Scan for the cell matching the given text and deliver its (x, y) coordinate at center. 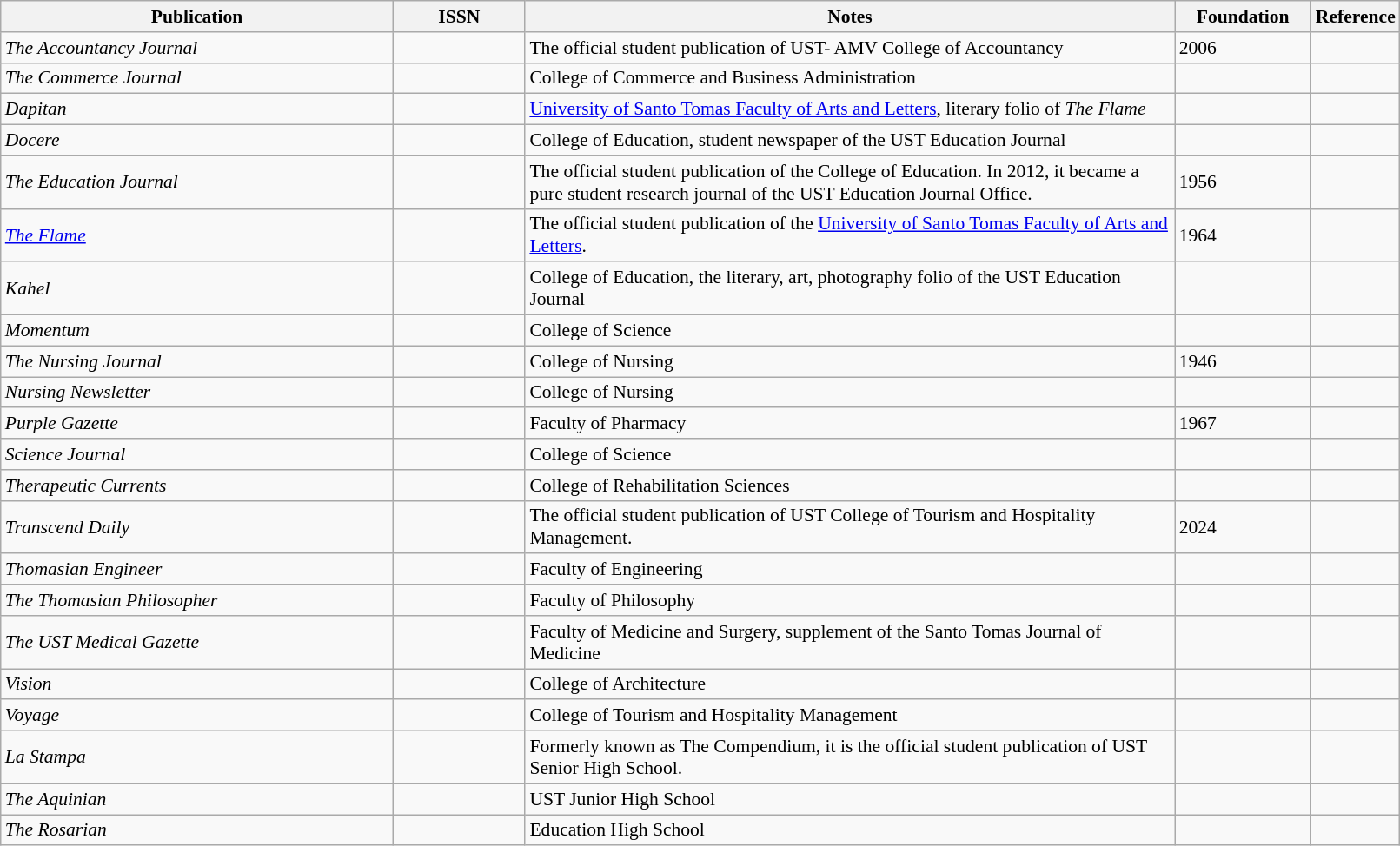
College of Commerce and Business Administration (850, 78)
2024 (1243, 526)
Thomasian Engineer (197, 570)
Docere (197, 141)
Publication (197, 17)
University of Santo Tomas Faculty of Arts and Letters, literary folio of The Flame (850, 109)
College of Education, student newspaper of the UST Education Journal (850, 141)
Kahel (197, 288)
The Commerce Journal (197, 78)
Vision (197, 684)
1956 (1243, 182)
Therapeutic Currents (197, 486)
Nursing Newsletter (197, 393)
The Thomasian Philosopher (197, 600)
Education High School (850, 830)
Voyage (197, 716)
Formerly known as The Compendium, it is the official student publication of UST Senior High School. (850, 757)
College of Education, the literary, art, photography folio of the UST Education Journal (850, 288)
The Education Journal (197, 182)
The Flame (197, 235)
Faculty of Engineering (850, 570)
The official student publication of the University of Santo Tomas Faculty of Arts and Letters. (850, 235)
ISSN (459, 17)
1964 (1243, 235)
The Accountancy Journal (197, 48)
Faculty of Philosophy (850, 600)
College of Tourism and Hospitality Management (850, 716)
Notes (850, 17)
Momentum (197, 331)
The Aquinian (197, 799)
Faculty of Pharmacy (850, 424)
Reference (1356, 17)
College of Architecture (850, 684)
The UST Medical Gazette (197, 643)
The Rosarian (197, 830)
1946 (1243, 361)
2006 (1243, 48)
The official student publication of UST College of Tourism and Hospitality Management. (850, 526)
Foundation (1243, 17)
The Nursing Journal (197, 361)
The official student publication of UST- AMV College of Accountancy (850, 48)
Science Journal (197, 454)
The official student publication of the College of Education. In 2012, it became a pure student research journal of the UST Education Journal Office. (850, 182)
Faculty of Medicine and Surgery, supplement of the Santo Tomas Journal of Medicine (850, 643)
Purple Gazette (197, 424)
Dapitan (197, 109)
1967 (1243, 424)
La Stampa (197, 757)
Transcend Daily (197, 526)
UST Junior High School (850, 799)
College of Rehabilitation Sciences (850, 486)
